From the cell containing the given text, extract its center point as [x, y] coordinate. 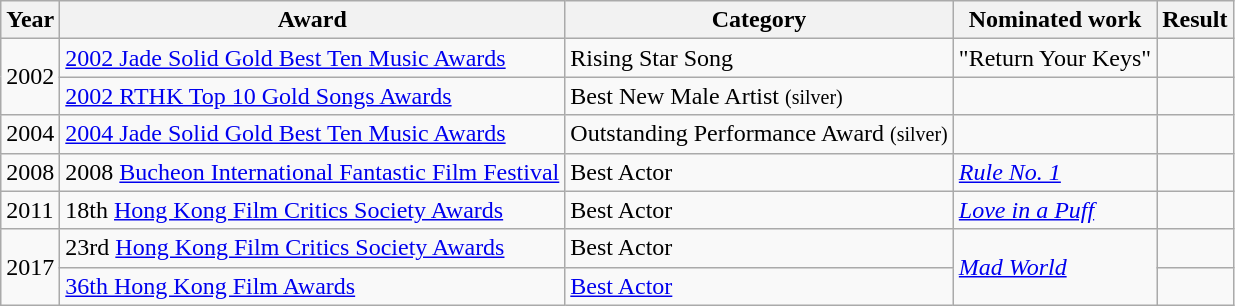
2004 [30, 134]
2002 RTHK Top 10 Gold Songs Awards [312, 96]
23rd Hong Kong Film Critics Society Awards [312, 248]
Outstanding Performance Award (silver) [760, 134]
2008 Bucheon International Fantastic Film Festival [312, 172]
Year [30, 20]
Result [1195, 20]
Award [312, 20]
Category [760, 20]
Best New Male Artist (silver) [760, 96]
"Return Your Keys" [1054, 58]
2002 Jade Solid Gold Best Ten Music Awards [312, 58]
Mad World [1054, 267]
2008 [30, 172]
2004 Jade Solid Gold Best Ten Music Awards [312, 134]
36th Hong Kong Film Awards [312, 286]
Rising Star Song [760, 58]
2011 [30, 210]
18th Hong Kong Film Critics Society Awards [312, 210]
Love in a Puff [1054, 210]
Rule No. 1 [1054, 172]
Nominated work [1054, 20]
2017 [30, 267]
2002 [30, 77]
